Find where the given text appears and provide that cell's center as (X, Y) coordinate. 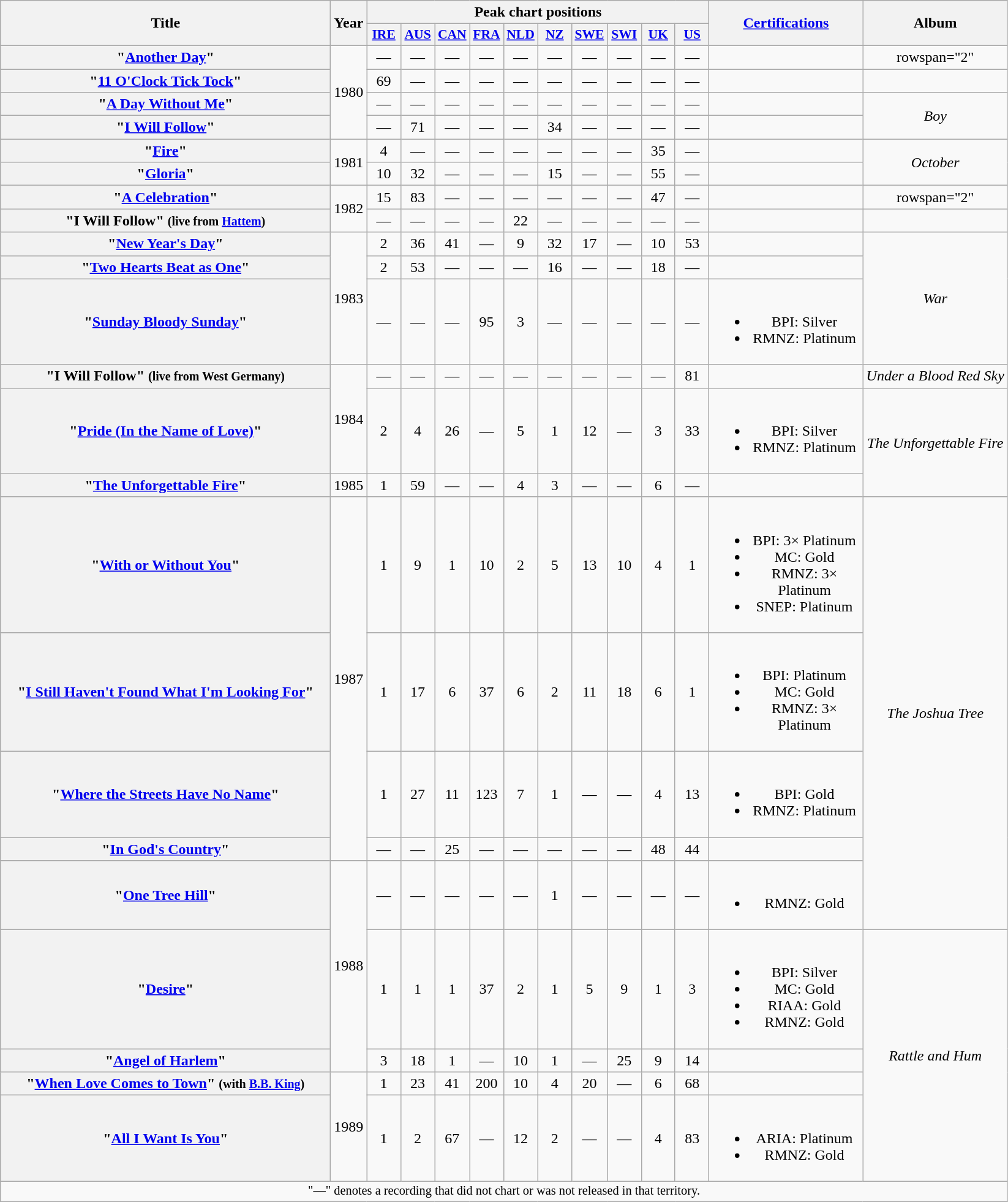
1987 (349, 679)
BPI: PlatinumMC: GoldRMNZ: 3× Platinum (786, 692)
FRA (486, 35)
33 (692, 431)
7 (521, 794)
Rattle and Hum (935, 1056)
Year (349, 23)
48 (658, 849)
16 (555, 267)
"Fire" (165, 151)
1980 (349, 92)
1989 (349, 1127)
1985 (349, 485)
34 (555, 127)
81 (692, 376)
"In God's Country" (165, 849)
"A Celebration" (165, 197)
US (692, 35)
200 (486, 1084)
War (935, 298)
27 (418, 794)
35 (658, 151)
Boy (935, 116)
October (935, 162)
RMNZ: Gold (786, 896)
22 (521, 221)
"The Unforgettable Fire" (165, 485)
UK (658, 35)
"Angel of Harlem" (165, 1060)
NLD (521, 35)
"When Love Comes to Town" (with B.B. King) (165, 1084)
44 (692, 849)
68 (692, 1084)
"Sunday Bloody Sunday" (165, 322)
The Unforgettable Fire (935, 442)
Title (165, 23)
Album (935, 23)
1982 (349, 209)
"Another Day" (165, 57)
IRE (383, 35)
1981 (349, 162)
1983 (349, 298)
55 (658, 174)
SWE (589, 35)
"Desire" (165, 989)
95 (486, 322)
Certifications (786, 23)
"I Will Follow" (165, 127)
"11 O'Clock Tick Tock" (165, 80)
1984 (349, 419)
"I Will Follow" (live from Hattem) (165, 221)
14 (692, 1060)
"New Year's Day" (165, 244)
59 (418, 485)
23 (418, 1084)
"A Day Without Me" (165, 104)
ARIA: PlatinumRMNZ: Gold (786, 1138)
"Gloria" (165, 174)
67 (452, 1138)
BPI: 3× PlatinumMC: GoldRMNZ: 3× PlatinumSNEP: Platinum (786, 565)
"I Still Haven't Found What I'm Looking For" (165, 692)
69 (383, 80)
CAN (452, 35)
"One Tree Hill" (165, 896)
"I Will Follow" (live from West Germany) (165, 376)
"Where the Streets Have No Name" (165, 794)
"—" denotes a recording that did not chart or was not released in that territory. (505, 1192)
Under a Blood Red Sky (935, 376)
"With or Without You" (165, 565)
"Two Hearts Beat as One" (165, 267)
AUS (418, 35)
SWI (625, 35)
NZ (555, 35)
"Pride (In the Name of Love)" (165, 431)
Peak chart positions (538, 12)
BPI: SilverMC: GoldRIAA: GoldRMNZ: Gold (786, 989)
26 (452, 431)
123 (486, 794)
47 (658, 197)
36 (418, 244)
BPI: GoldRMNZ: Platinum (786, 794)
The Joshua Tree (935, 713)
20 (589, 1084)
1988 (349, 967)
"All I Want Is You" (165, 1138)
71 (418, 127)
